Identify which cell holds the provided text, then report its [X, Y] central coordinate. 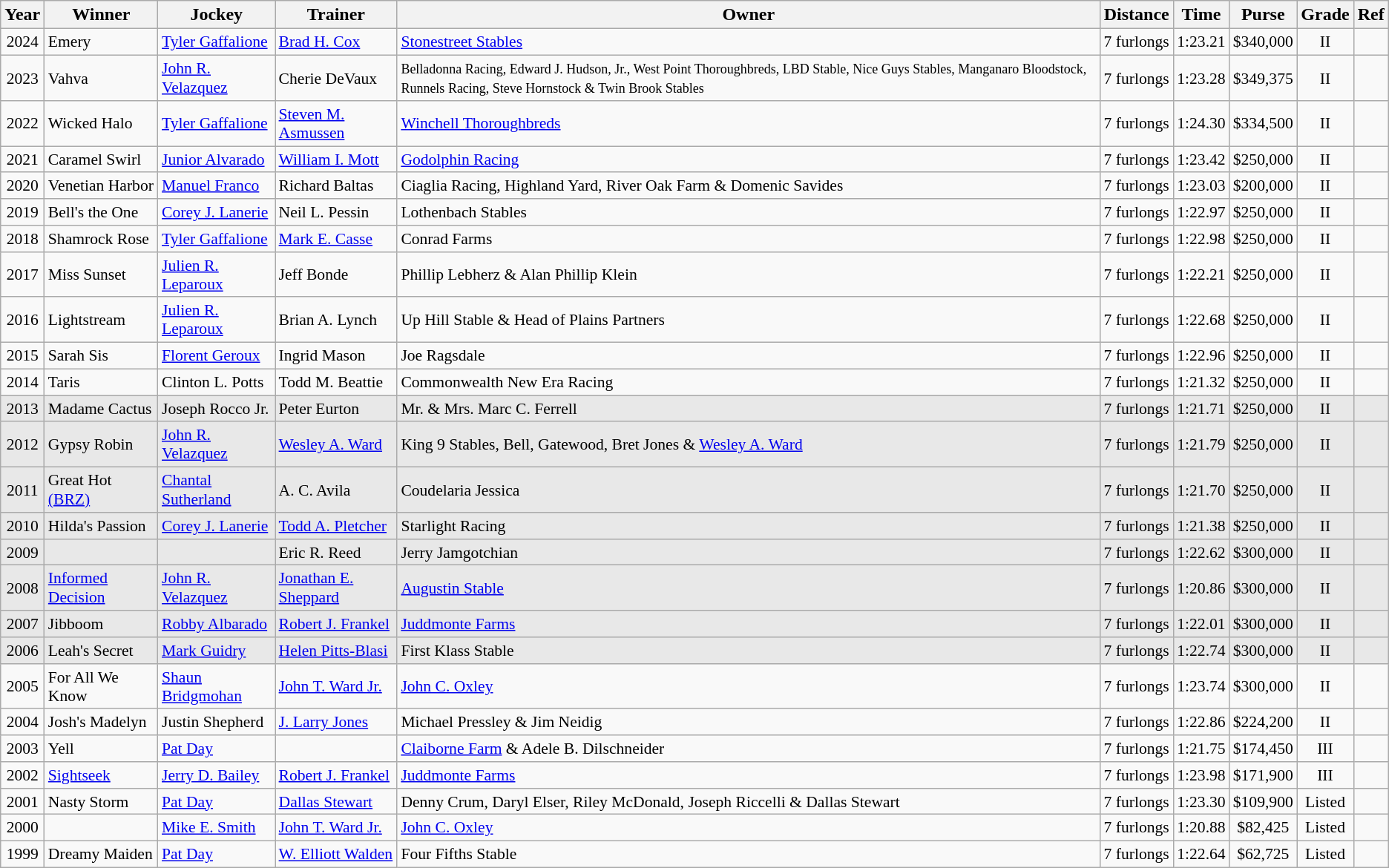
2018 [22, 239]
$334,500 [1263, 123]
Michael Pressley & Jim Neidig [748, 722]
2016 [22, 319]
1:23.03 [1201, 185]
Lightstream [101, 319]
Richard Baltas [337, 185]
For All We Know [101, 685]
Todd A. Pletcher [337, 526]
1:23.28 [1201, 77]
Leah's Secret [101, 651]
1:22.01 [1201, 624]
First Klass Stable [748, 651]
1:23.98 [1201, 775]
Time [1201, 15]
Dallas Stewart [337, 801]
Eric R. Reed [337, 552]
Miss Sunset [101, 274]
Brian A. Lynch [337, 319]
Trainer [337, 15]
Stonestreet Stables [748, 42]
Distance [1137, 15]
Denny Crum, Daryl Elser, Riley McDonald, Joseph Riccelli & Dallas Stewart [748, 801]
Justin Shepherd [217, 722]
Jeff Bonde [337, 274]
2007 [22, 624]
Coudelaria Jessica [748, 490]
Venetian Harbor [101, 185]
Hilda's Passion [101, 526]
2003 [22, 749]
William I. Mott [337, 160]
Clinton L. Potts [217, 382]
Great Hot (BRZ) [101, 490]
1:22.21 [1201, 274]
1:20.88 [1201, 828]
1:22.86 [1201, 722]
1:21.38 [1201, 526]
1:22.98 [1201, 239]
2015 [22, 355]
Florent Geroux [217, 355]
$224,200 [1263, 722]
Robby Albarado [217, 624]
W. Elliott Walden [337, 854]
Caramel Swirl [101, 160]
Emery [101, 42]
1:22.74 [1201, 651]
Winner [101, 15]
1:22.97 [1201, 212]
$109,900 [1263, 801]
Owner [748, 15]
Shamrock Rose [101, 239]
Informed Decision [101, 588]
Up Hill Stable & Head of Plains Partners [748, 319]
Brad H. Cox [337, 42]
Year [22, 15]
Wicked Halo [101, 123]
Phillip Lebherz & Alan Phillip Klein [748, 274]
2006 [22, 651]
Nasty Storm [101, 801]
2014 [22, 382]
2013 [22, 409]
2024 [22, 42]
Joseph Rocco Jr. [217, 409]
1:24.30 [1201, 123]
2019 [22, 212]
2009 [22, 552]
Winchell Thoroughbreds [748, 123]
$62,725 [1263, 854]
Four Fifths Stable [748, 854]
Purse [1263, 15]
2008 [22, 588]
Jibboom [101, 624]
Godolphin Racing [748, 160]
Ciaglia Racing, Highland Yard, River Oak Farm & Domenic Savides [748, 185]
2011 [22, 490]
2005 [22, 685]
Madame Cactus [101, 409]
Cherie DeVaux [337, 77]
2002 [22, 775]
King 9 Stables, Bell, Gatewood, Bret Jones & Wesley A. Ward [748, 444]
$174,450 [1263, 749]
Josh's Madelyn [101, 722]
Bell's the One [101, 212]
2004 [22, 722]
Helen Pitts-Blasi [337, 651]
$82,425 [1263, 828]
2021 [22, 160]
Claiborne Farm & Adele B. Dilschneider [748, 749]
1:21.32 [1201, 382]
Todd M. Beattie [337, 382]
Mark E. Casse [337, 239]
1:21.79 [1201, 444]
Jockey [217, 15]
Chantal Sutherland [217, 490]
1:22.64 [1201, 854]
1999 [22, 854]
2000 [22, 828]
Starlight Racing [748, 526]
Yell [101, 749]
Wesley A. Ward [337, 444]
Steven M. Asmussen [337, 123]
Taris [101, 382]
Jonathan E. Sheppard [337, 588]
Neil L. Pessin [337, 212]
1:21.75 [1201, 749]
1:21.70 [1201, 490]
2022 [22, 123]
2020 [22, 185]
Peter Eurton [337, 409]
Commonwealth New Era Racing [748, 382]
Jerry Jamgotchian [748, 552]
Jerry D. Bailey [217, 775]
1:22.62 [1201, 552]
Junior Alvarado [217, 160]
J. Larry Jones [337, 722]
Mr. & Mrs. Marc C. Ferrell [748, 409]
Conrad Farms [748, 239]
Dreamy Maiden [101, 854]
Augustin Stable [748, 588]
2001 [22, 801]
2017 [22, 274]
1:23.74 [1201, 685]
Lothenbach Stables [748, 212]
Vahva [101, 77]
Manuel Franco [217, 185]
2023 [22, 77]
Gypsy Robin [101, 444]
1:23.21 [1201, 42]
1:23.42 [1201, 160]
Mark Guidry [217, 651]
1:20.86 [1201, 588]
Grade [1325, 15]
$349,375 [1263, 77]
$171,900 [1263, 775]
1:23.30 [1201, 801]
Sarah Sis [101, 355]
Ingrid Mason [337, 355]
Joe Ragsdale [748, 355]
A. C. Avila [337, 490]
Shaun Bridgmohan [217, 685]
Mike E. Smith [217, 828]
2012 [22, 444]
2010 [22, 526]
Ref [1371, 15]
$200,000 [1263, 185]
$340,000 [1263, 42]
1:22.68 [1201, 319]
Sightseek [101, 775]
1:21.71 [1201, 409]
1:22.96 [1201, 355]
